Find where the given text appears and provide that cell's center as (X, Y) coordinate. 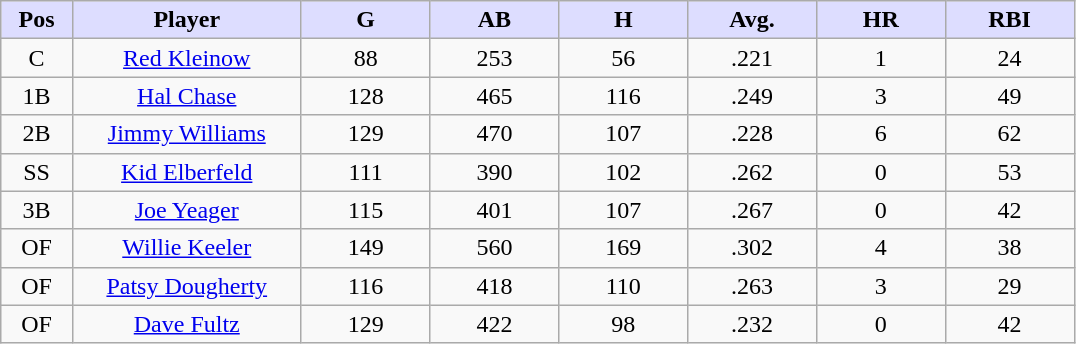
62 (1010, 134)
111 (366, 172)
G (366, 20)
38 (1010, 248)
149 (366, 248)
470 (494, 134)
AB (494, 20)
465 (494, 96)
H (624, 20)
88 (366, 58)
.228 (752, 134)
.262 (752, 172)
4 (880, 248)
HR (880, 20)
Willie Keeler (186, 248)
128 (366, 96)
.267 (752, 210)
C (37, 58)
56 (624, 58)
2B (37, 134)
Red Kleinow (186, 58)
1B (37, 96)
253 (494, 58)
401 (494, 210)
.249 (752, 96)
Hal Chase (186, 96)
390 (494, 172)
49 (1010, 96)
Kid Elberfeld (186, 172)
Pos (37, 20)
.221 (752, 58)
24 (1010, 58)
418 (494, 286)
560 (494, 248)
3B (37, 210)
110 (624, 286)
Player (186, 20)
115 (366, 210)
Avg. (752, 20)
29 (1010, 286)
98 (624, 324)
Joe Yeager (186, 210)
1 (880, 58)
422 (494, 324)
.263 (752, 286)
6 (880, 134)
Patsy Dougherty (186, 286)
169 (624, 248)
Dave Fultz (186, 324)
RBI (1010, 20)
.232 (752, 324)
102 (624, 172)
.302 (752, 248)
SS (37, 172)
53 (1010, 172)
Jimmy Williams (186, 134)
